For the text-containing cell, return its midpoint in [x, y] coordinate format. 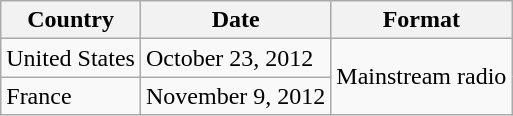
October 23, 2012 [235, 58]
Mainstream radio [422, 77]
November 9, 2012 [235, 96]
France [71, 96]
United States [71, 58]
Date [235, 20]
Country [71, 20]
Format [422, 20]
